Find where the given text appears and provide that cell's center as [X, Y] coordinate. 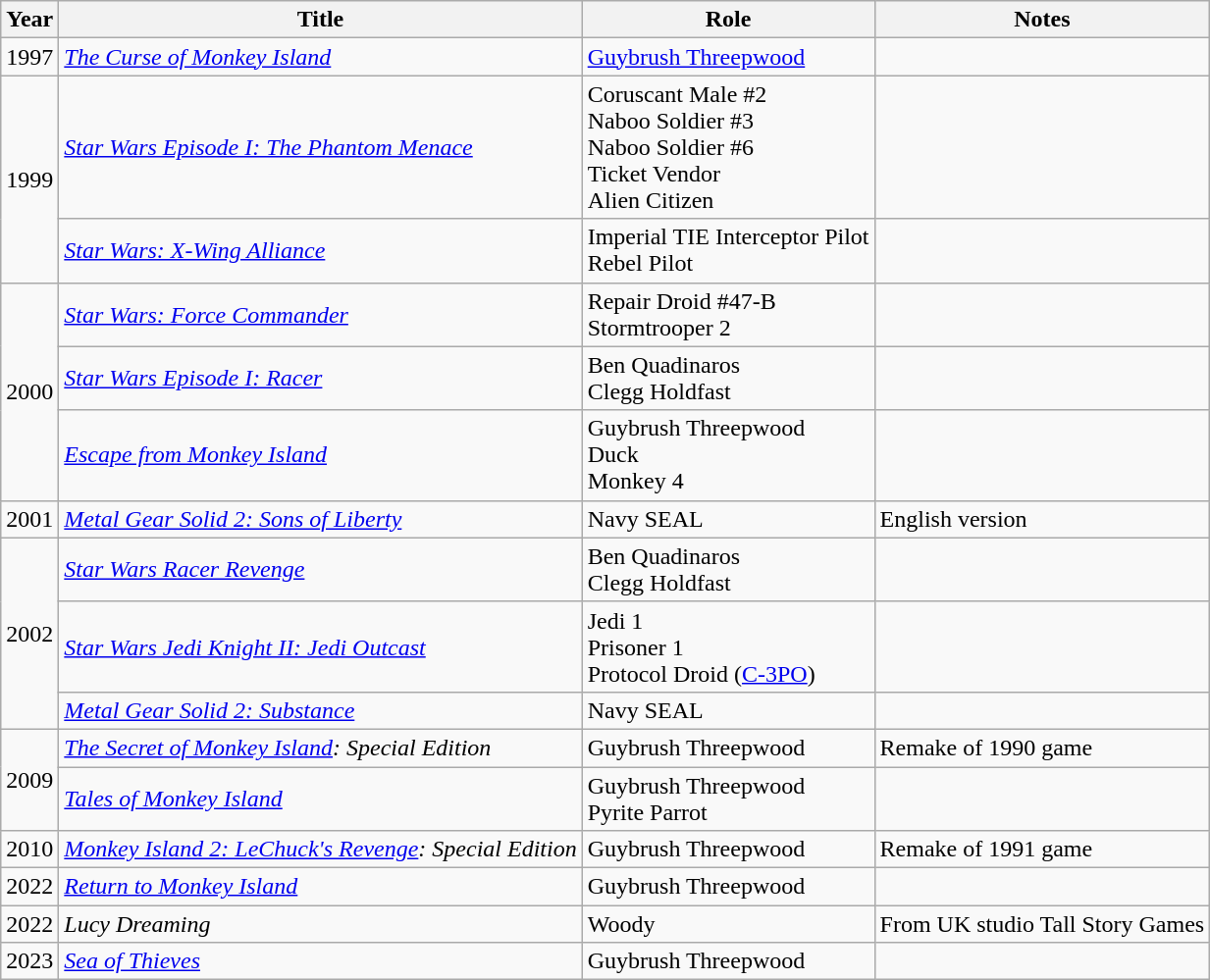
Star Wars Episode I: The Phantom Menace [320, 147]
From UK studio Tall Story Games [1042, 924]
Star Wars Episode I: Racer [320, 379]
Jedi 1Prisoner 1Protocol Droid (C-3PO) [728, 646]
Star Wars: Force Commander [320, 314]
Monkey Island 2: LeChuck's Revenge: Special Edition [320, 850]
Title [320, 20]
2002 [29, 634]
Role [728, 20]
The Secret of Monkey Island: Special Edition [320, 748]
Tales of Monkey Island [320, 799]
2000 [29, 391]
Remake of 1990 game [1042, 748]
The Curse of Monkey Island [320, 57]
Repair Droid #47-BStormtrooper 2 [728, 314]
Notes [1042, 20]
Remake of 1991 game [1042, 850]
Lucy Dreaming [320, 924]
2001 [29, 519]
Star Wars Racer Revenge [320, 569]
1999 [29, 179]
Star Wars Jedi Knight II: Jedi Outcast [320, 646]
Coruscant Male #2Naboo Soldier #3Naboo Soldier #6Ticket VendorAlien Citizen [728, 147]
Return to Monkey Island [320, 887]
Guybrush ThreepwoodPyrite Parrot [728, 799]
Imperial TIE Interceptor PilotRebel Pilot [728, 251]
Metal Gear Solid 2: Sons of Liberty [320, 519]
Metal Gear Solid 2: Substance [320, 710]
Star Wars: X-Wing Alliance [320, 251]
Guybrush ThreepwoodDuckMonkey 4 [728, 455]
2009 [29, 779]
Sea of Thieves [320, 961]
Woody [728, 924]
2023 [29, 961]
2010 [29, 850]
English version [1042, 519]
Escape from Monkey Island [320, 455]
Year [29, 20]
1997 [29, 57]
